Find where the given text appears and provide that cell's center as [X, Y] coordinate. 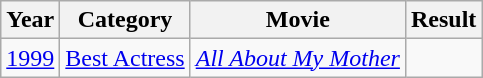
Best Actress [125, 58]
Year [30, 20]
All About My Mother [298, 58]
1999 [30, 58]
Category [125, 20]
Result [443, 20]
Movie [298, 20]
